From the cell containing the given text, extract its center point as [X, Y] coordinate. 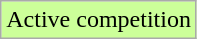
Active competition [99, 20]
